Return [X, Y] of the center of cell containing provided text 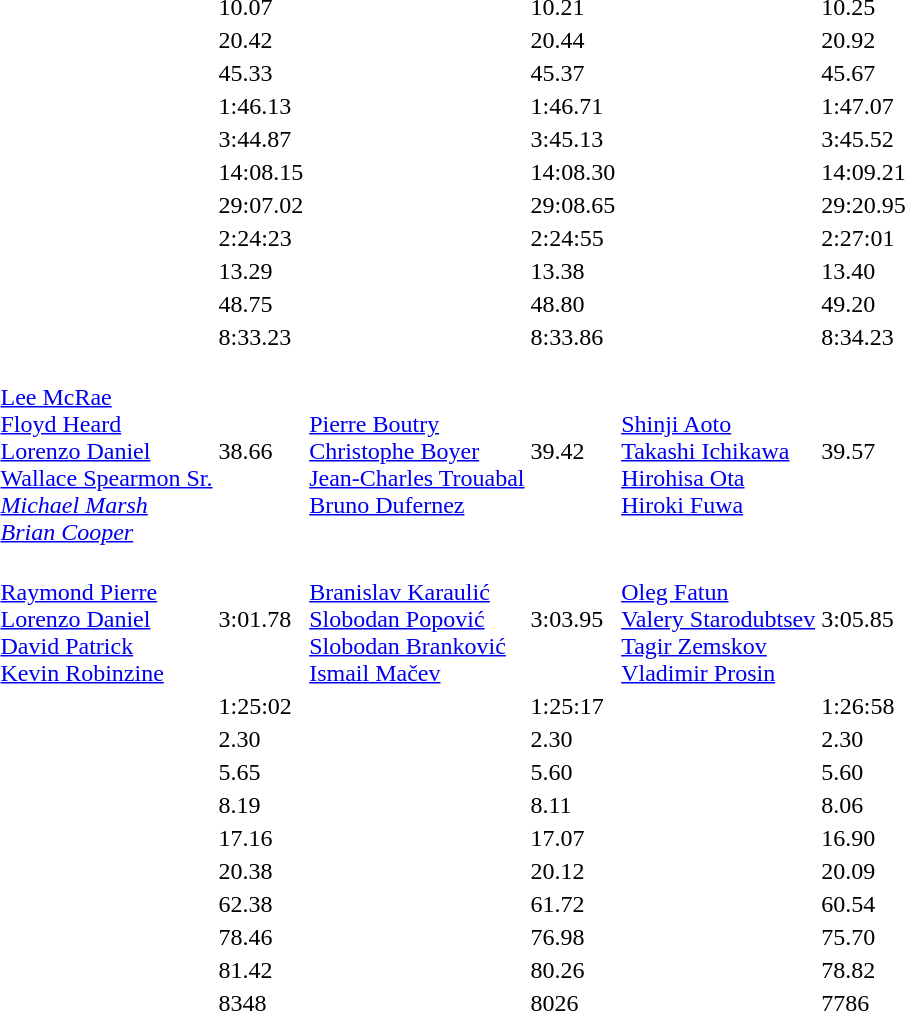
3:01.78 [261, 619]
45.37 [573, 73]
17.07 [573, 838]
Pierre BoutryChristophe BoyerJean-Charles TrouabalBruno Dufernez [417, 451]
81.42 [261, 970]
13.29 [261, 271]
Shinji AotoTakashi IchikawaHirohisa OtaHiroki Fuwa [718, 451]
14:08.15 [261, 172]
13.38 [573, 271]
20.12 [573, 871]
14:08.30 [573, 172]
45.33 [261, 73]
3:45.13 [573, 139]
20.44 [573, 40]
17.16 [261, 838]
3:03.95 [573, 619]
39.42 [573, 451]
2:24:55 [573, 238]
78.46 [261, 937]
8.19 [261, 805]
29:07.02 [261, 205]
1:46.71 [573, 106]
1:25:17 [573, 706]
38.66 [261, 451]
8.11 [573, 805]
3:44.87 [261, 139]
8:33.23 [261, 337]
Oleg FatunValery StarodubtsevTagir ZemskovVladimir Prosin [718, 619]
1:46.13 [261, 106]
1:25:02 [261, 706]
48.80 [573, 304]
20.38 [261, 871]
5.60 [573, 772]
8:33.86 [573, 337]
80.26 [573, 970]
76.98 [573, 937]
5.65 [261, 772]
2:24:23 [261, 238]
Branislav KaraulićSlobodan PopovićSlobodan BrankovićIsmail Mačev [417, 619]
20.42 [261, 40]
29:08.65 [573, 205]
48.75 [261, 304]
62.38 [261, 904]
61.72 [573, 904]
